Search for the cell housing the specified text and yield its (x, y) center coordinate. 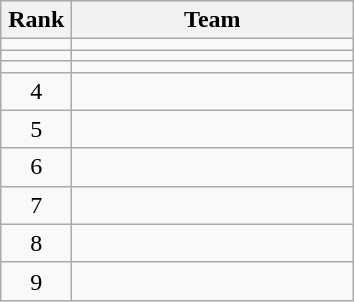
5 (36, 129)
7 (36, 205)
8 (36, 243)
Team (212, 20)
6 (36, 167)
9 (36, 281)
Rank (36, 20)
4 (36, 91)
